Pinpoint the cell where the given text exists, returning its [x, y] midpoint coordinate. 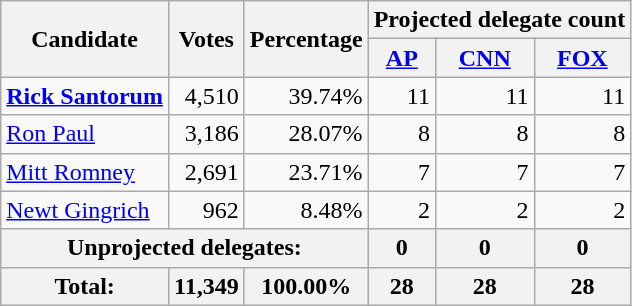
Newt Gingrich [85, 210]
2,691 [206, 172]
CNN [484, 58]
39.74% [306, 96]
3,186 [206, 134]
28.07% [306, 134]
Mitt Romney [85, 172]
Percentage [306, 39]
AP [402, 58]
11,349 [206, 286]
Total: [85, 286]
Ron Paul [85, 134]
Candidate [85, 39]
100.00% [306, 286]
Rick Santorum [85, 96]
Unprojected delegates: [184, 248]
4,510 [206, 96]
Votes [206, 39]
23.71% [306, 172]
Projected delegate count [500, 20]
FOX [582, 58]
962 [206, 210]
8.48% [306, 210]
